Provide the (x, y) coordinate of the cell's center where the given text is located.  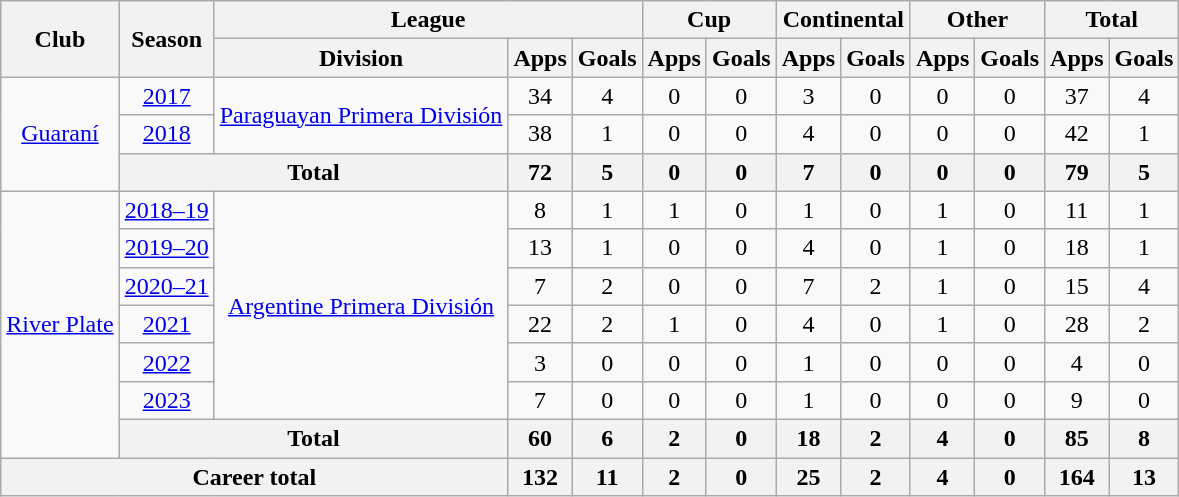
2022 (166, 362)
2018 (166, 134)
2019–20 (166, 248)
Other (977, 20)
2021 (166, 324)
Continental (843, 20)
132 (540, 477)
Division (361, 58)
Argentine Primera División (361, 305)
League (428, 20)
38 (540, 134)
Guaraní (60, 134)
85 (1077, 438)
Club (60, 39)
9 (1077, 400)
Cup (709, 20)
42 (1077, 134)
72 (540, 172)
15 (1077, 286)
2023 (166, 400)
6 (607, 438)
37 (1077, 96)
34 (540, 96)
22 (540, 324)
60 (540, 438)
164 (1077, 477)
28 (1077, 324)
2020–21 (166, 286)
Paraguayan Primera División (361, 115)
2018–19 (166, 210)
25 (808, 477)
2017 (166, 96)
79 (1077, 172)
Career total (254, 477)
Season (166, 39)
River Plate (60, 324)
